Find where the given text appears and provide that cell's center as [x, y] coordinate. 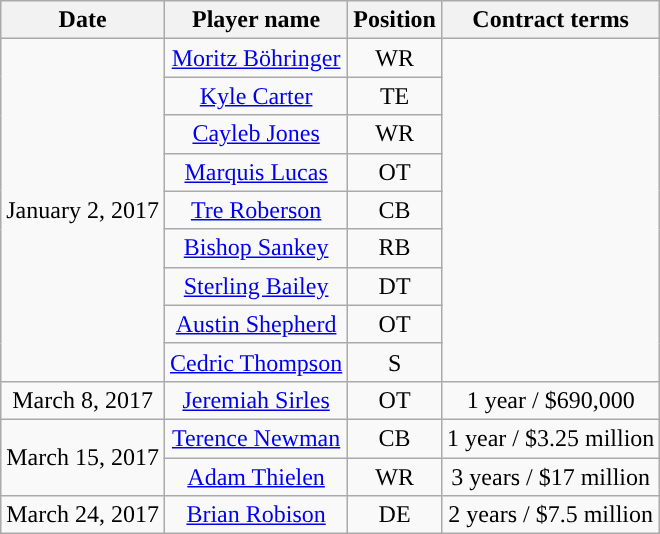
March 15, 2017 [83, 457]
Austin Shepherd [256, 324]
Tre Roberson [256, 210]
3 years / $17 million [550, 477]
DT [395, 286]
Sterling Bailey [256, 286]
Jeremiah Sirles [256, 400]
Kyle Carter [256, 96]
Brian Robison [256, 515]
Bishop Sankey [256, 248]
S [395, 362]
Cayleb Jones [256, 134]
2 years / $7.5 million [550, 515]
Marquis Lucas [256, 172]
Player name [256, 20]
1 year / $690,000 [550, 400]
Terence Newman [256, 438]
Adam Thielen [256, 477]
Contract terms [550, 20]
DE [395, 515]
Position [395, 20]
March 8, 2017 [83, 400]
RB [395, 248]
Date [83, 20]
Cedric Thompson [256, 362]
1 year / $3.25 million [550, 438]
Moritz Böhringer [256, 58]
January 2, 2017 [83, 210]
March 24, 2017 [83, 515]
TE [395, 96]
